From the cell containing the given text, extract its center point as [x, y] coordinate. 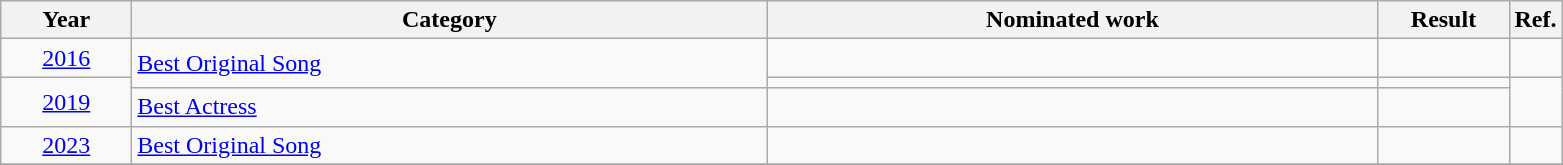
Year [66, 20]
Ref. [1536, 20]
Best Actress [450, 107]
Category [450, 20]
2016 [66, 58]
2023 [66, 145]
2019 [66, 102]
Result [1444, 20]
Nominated work [1072, 20]
